Locate the cell with the specified text and output its [x, y] center coordinate. 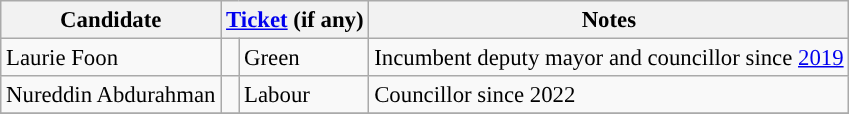
Nureddin Abdurahman [111, 95]
Green [304, 58]
Candidate [111, 20]
Incumbent deputy mayor and councillor since 2019 [609, 58]
Notes [609, 20]
Councillor since 2022 [609, 95]
Ticket (if any) [295, 20]
Laurie Foon [111, 58]
Labour [304, 95]
